Return [X, Y] of the center of cell containing provided text 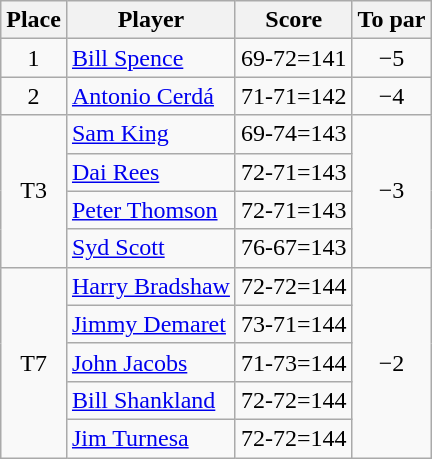
Score [294, 20]
T3 [34, 191]
Place [34, 20]
−3 [392, 191]
Antonio Cerdá [150, 96]
−2 [392, 362]
Syd Scott [150, 248]
John Jacobs [150, 362]
Sam King [150, 134]
−4 [392, 96]
Jim Turnesa [150, 438]
Harry Bradshaw [150, 286]
1 [34, 58]
−5 [392, 58]
Jimmy Demaret [150, 324]
69-72=141 [294, 58]
71-73=144 [294, 362]
Dai Rees [150, 172]
2 [34, 96]
To par [392, 20]
Bill Spence [150, 58]
76-67=143 [294, 248]
Peter Thomson [150, 210]
Player [150, 20]
71-71=142 [294, 96]
T7 [34, 362]
69-74=143 [294, 134]
73-71=144 [294, 324]
Bill Shankland [150, 400]
